Capture the cell that displays the provided text and extract its (X, Y) central coordinate. 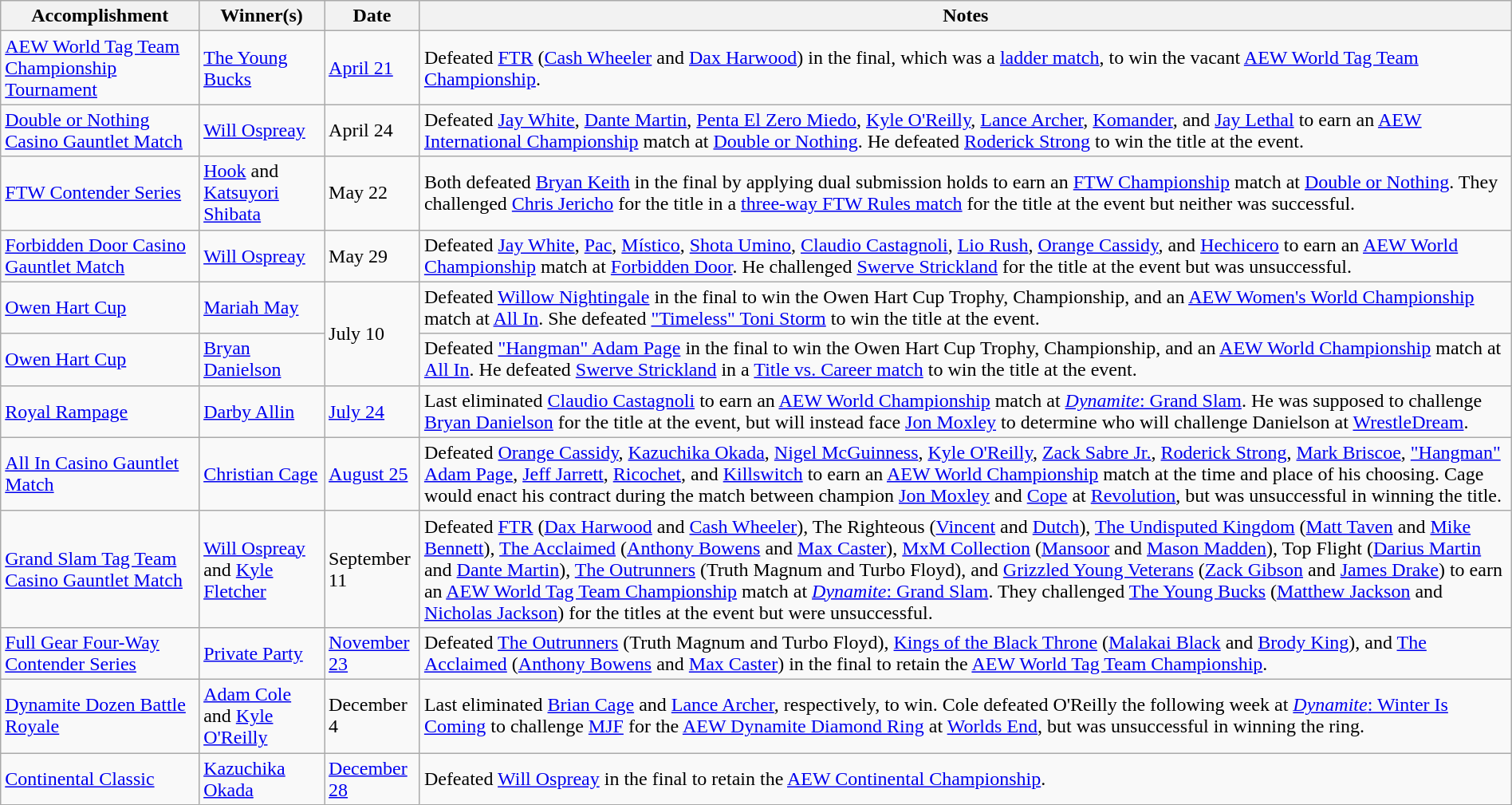
December 28 (372, 779)
AEW World Tag Team Championship Tournament (100, 68)
Private Party (262, 653)
Defeated FTR (Cash Wheeler and Dax Harwood) in the final, which was a ladder match, to win the vacant AEW World Tag Team Championship. (965, 68)
Accomplishment (100, 16)
Kazuchika Okada (262, 779)
April 21 (372, 68)
May 22 (372, 193)
Full Gear Four-Way Contender Series (100, 653)
Darby Allin (262, 412)
FTW Contender Series (100, 193)
Hook and Katsuyori Shibata (262, 193)
Will Ospreay and Kyle Fletcher (262, 569)
Forbidden Door Casino Gauntlet Match (100, 255)
Grand Slam Tag Team Casino Gauntlet Match (100, 569)
May 29 (372, 255)
Adam Cole and Kyle O'Reilly (262, 716)
Defeated Will Ospreay in the final to retain the AEW Continental Championship. (965, 779)
July 10 (372, 333)
December 4 (372, 716)
July 24 (372, 412)
Continental Classic (100, 779)
All In Casino Gauntlet Match (100, 474)
Christian Cage (262, 474)
September 11 (372, 569)
Notes (965, 16)
November 23 (372, 653)
The Young Bucks (262, 68)
August 25 (372, 474)
Royal Rampage (100, 412)
Dynamite Dozen Battle Royale (100, 716)
Winner(s) (262, 16)
Mariah May (262, 308)
Date (372, 16)
April 24 (372, 131)
Double or Nothing Casino Gauntlet Match (100, 131)
Bryan Danielson (262, 359)
